For the text-containing cell, return its midpoint in [X, Y] coordinate format. 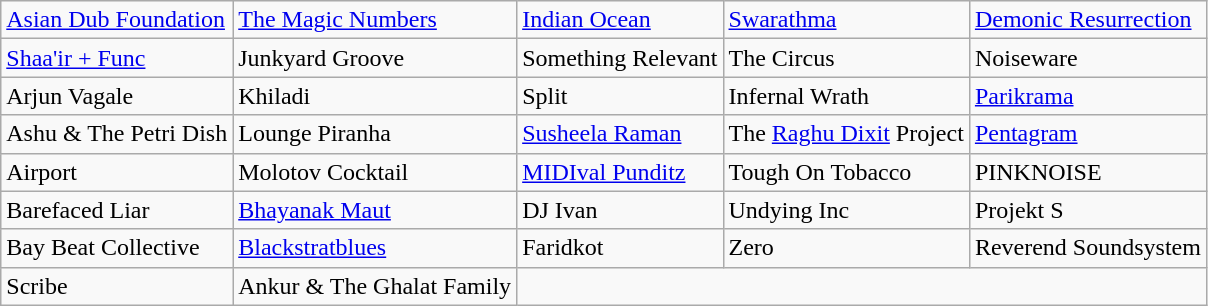
Susheela Raman [620, 134]
Projekt S [1088, 210]
Asian Dub Foundation [117, 20]
The Magic Numbers [375, 20]
PINKNOISE [1088, 172]
Reverend Soundsystem [1088, 248]
Parikrama [1088, 96]
Junkyard Groove [375, 58]
Faridkot [620, 248]
Airport [117, 172]
Swarathma [846, 20]
MIDIval Punditz [620, 172]
Indian Ocean [620, 20]
Scribe [117, 286]
Blackstratblues [375, 248]
Lounge Piranha [375, 134]
DJ Ivan [620, 210]
Barefaced Liar [117, 210]
Noiseware [1088, 58]
The Circus [846, 58]
Ashu & The Petri Dish [117, 134]
Molotov Cocktail [375, 172]
The Raghu Dixit Project [846, 134]
Bay Beat Collective [117, 248]
Bhayanak Maut [375, 210]
Zero [846, 248]
Something Relevant [620, 58]
Tough On Tobacco [846, 172]
Demonic Resurrection [1088, 20]
Split [620, 96]
Arjun Vagale [117, 96]
Undying Inc [846, 210]
Pentagram [1088, 134]
Infernal Wrath [846, 96]
Shaa'ir + Func [117, 58]
Ankur & The Ghalat Family [375, 286]
Khiladi [375, 96]
